Capture the cell that displays the provided text and extract its (x, y) central coordinate. 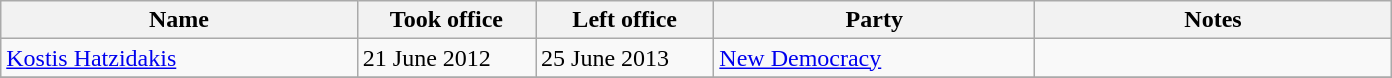
Notes (1214, 20)
Left office (625, 20)
Name (180, 20)
New Democracy (874, 58)
Party (874, 20)
Took office (446, 20)
Kostis Hatzidakis (180, 58)
25 June 2013 (625, 58)
21 June 2012 (446, 58)
